Output the [x, y] coordinate of the center of the cell containing the given text.  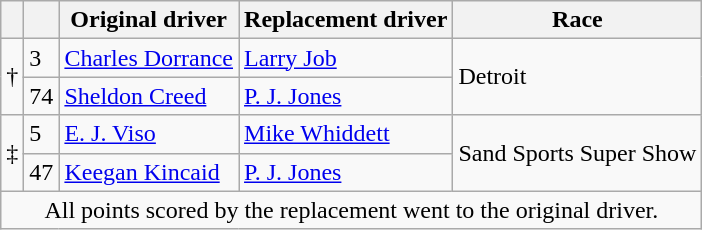
74 [42, 96]
Detroit [578, 77]
Sheldon Creed [149, 96]
E. J. Viso [149, 134]
Charles Dorrance [149, 58]
5 [42, 134]
Sand Sports Super Show [578, 153]
Race [578, 20]
All points scored by the replacement went to the original driver. [352, 210]
‡ [12, 153]
Replacement driver [346, 20]
Keegan Kincaid [149, 172]
Mike Whiddett [346, 134]
47 [42, 172]
Larry Job [346, 58]
† [12, 77]
Original driver [149, 20]
3 [42, 58]
